Detect which cell encompasses the target text, then output its (x, y) center coordinate. 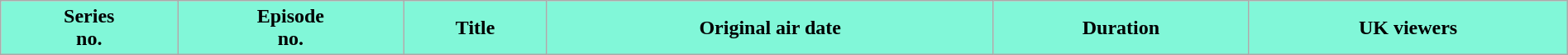
Title (475, 28)
Seriesno. (89, 28)
UK viewers (1408, 28)
Episodeno. (291, 28)
Original air date (770, 28)
Duration (1121, 28)
